Locate the cell with the specified text and output its [X, Y] center coordinate. 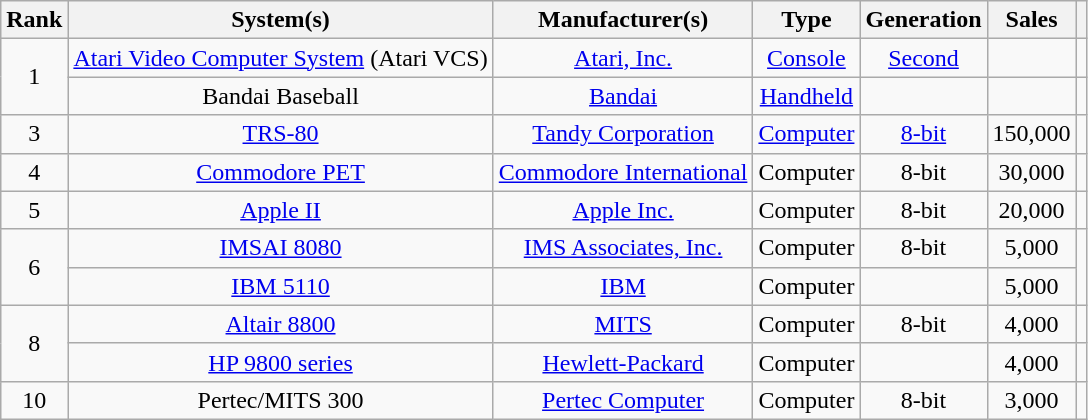
Bandai Baseball [280, 96]
IBM 5110 [280, 286]
Tandy Corporation [623, 134]
Commodore International [623, 172]
20,000 [1032, 210]
4 [34, 172]
Manufacturer(s) [623, 20]
1 [34, 77]
150,000 [1032, 134]
IMS Associates, Inc. [623, 248]
Apple Inc. [623, 210]
HP 9800 series [280, 362]
30,000 [1032, 172]
8 [34, 343]
Hewlett-Packard [623, 362]
Sales [1032, 20]
10 [34, 400]
3,000 [1032, 400]
Generation [924, 20]
IBM [623, 286]
Bandai [623, 96]
Apple II [280, 210]
Second [924, 58]
Console [806, 58]
Atari Video Computer System (Atari VCS) [280, 58]
System(s) [280, 20]
3 [34, 134]
Type [806, 20]
Rank [34, 20]
Commodore PET [280, 172]
Pertec/MITS 300 [280, 400]
Pertec Computer [623, 400]
Atari, Inc. [623, 58]
6 [34, 267]
Altair 8800 [280, 324]
MITS [623, 324]
Handheld [806, 96]
TRS-80 [280, 134]
5 [34, 210]
IMSAI 8080 [280, 248]
